Return (x, y) of the center of cell containing provided text 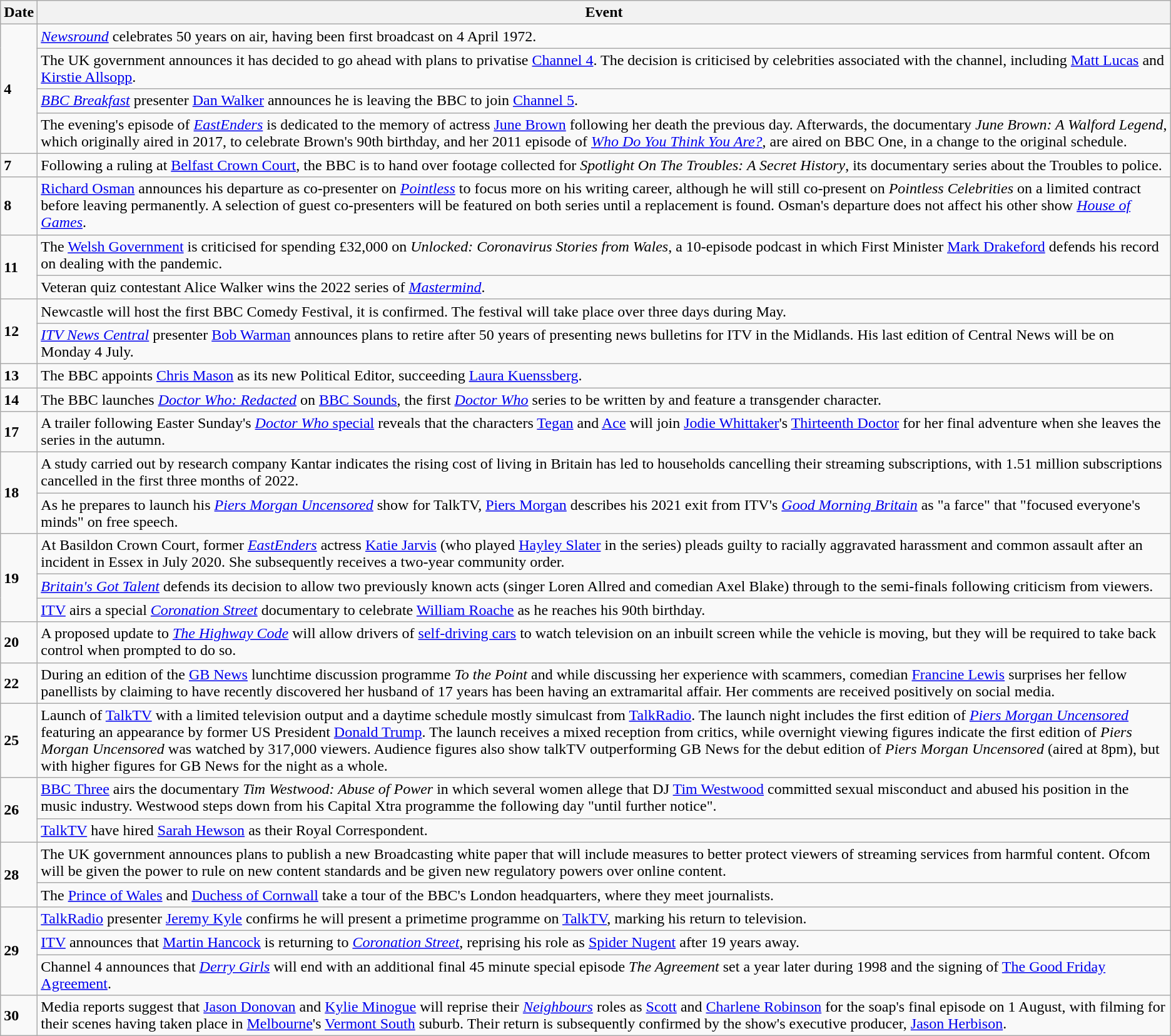
The Prince of Wales and Duchess of Cornwall take a tour of the BBC's London headquarters, where they meet journalists. (604, 895)
4 (19, 89)
8 (19, 206)
25 (19, 741)
Veteran quiz contestant Alice Walker wins the 2022 series of Mastermind. (604, 287)
ITV airs a special Coronation Street documentary to celebrate William Roache as he reaches his 90th birthday. (604, 610)
Event (604, 13)
The BBC launches Doctor Who: Redacted on BBC Sounds, the first Doctor Who series to be written by and feature a transgender character. (604, 400)
TalkRadio presenter Jeremy Kyle confirms he will present a primetime programme on TalkTV, marking his return to television. (604, 918)
26 (19, 810)
22 (19, 683)
11 (19, 267)
18 (19, 493)
13 (19, 375)
Date (19, 13)
Newsround celebrates 50 years on air, having been first broadcast on 4 April 1972. (604, 36)
20 (19, 642)
17 (19, 432)
ITV announces that Martin Hancock is returning to Coronation Street, reprising his role as Spider Nugent after 19 years away. (604, 942)
29 (19, 951)
TalkTV have hired Sarah Hewson as their Royal Correspondent. (604, 830)
7 (19, 165)
28 (19, 875)
Newcastle will host the first BBC Comedy Festival, it is confirmed. The festival will take place over three days during May. (604, 311)
19 (19, 578)
30 (19, 1016)
14 (19, 400)
12 (19, 332)
The BBC appoints Chris Mason as its new Political Editor, succeeding Laura Kuenssberg. (604, 375)
BBC Breakfast presenter Dan Walker announces he is leaving the BBC to join Channel 5. (604, 101)
